Capture the cell that displays the provided text and extract its (X, Y) central coordinate. 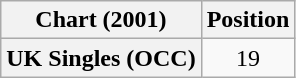
Chart (2001) (101, 20)
UK Singles (OCC) (101, 58)
19 (248, 58)
Position (248, 20)
